For the text-containing cell, return its midpoint in [x, y] coordinate format. 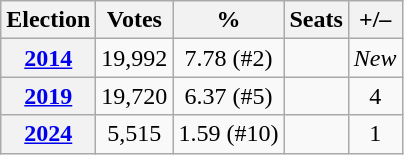
+/– [375, 20]
1 [375, 134]
2014 [48, 58]
Seats [316, 20]
2019 [48, 96]
19,992 [134, 58]
1.59 (#10) [228, 134]
7.78 (#2) [228, 58]
New [375, 58]
2024 [48, 134]
Votes [134, 20]
6.37 (#5) [228, 96]
% [228, 20]
5,515 [134, 134]
Election [48, 20]
4 [375, 96]
19,720 [134, 96]
